Output the [X, Y] coordinate of the center of the cell containing the given text.  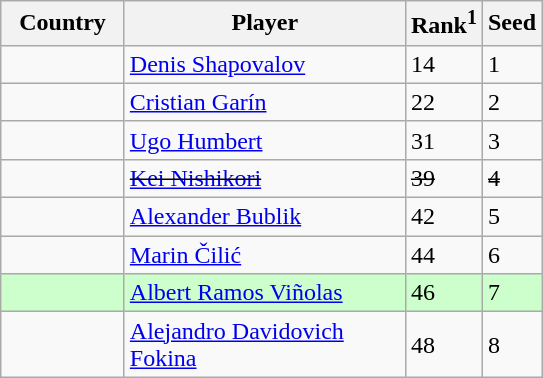
Cristian Garín [264, 102]
44 [444, 255]
Alejandro Davidovich Fokina [264, 344]
6 [512, 255]
2 [512, 102]
3 [512, 140]
8 [512, 344]
46 [444, 293]
42 [444, 217]
22 [444, 102]
Ugo Humbert [264, 140]
14 [444, 64]
Country [63, 24]
Denis Shapovalov [264, 64]
48 [444, 344]
7 [512, 293]
Player [264, 24]
Kei Nishikori [264, 178]
Marin Čilić [264, 255]
Seed [512, 24]
39 [444, 178]
4 [512, 178]
Rank1 [444, 24]
1 [512, 64]
Albert Ramos Viñolas [264, 293]
5 [512, 217]
Alexander Bublik [264, 217]
31 [444, 140]
